Detect which cell encompasses the target text, then output its (X, Y) center coordinate. 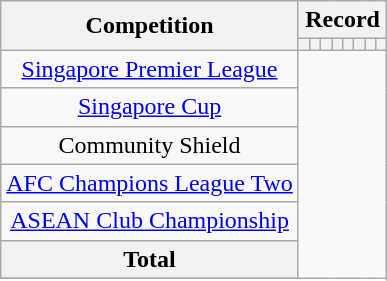
Competition (150, 26)
Singapore Cup (150, 107)
Record (342, 20)
Singapore Premier League (150, 69)
Community Shield (150, 145)
AFC Champions League Two (150, 183)
Total (150, 259)
ASEAN Club Championship (150, 221)
